Return (x, y) of the center of cell containing provided text 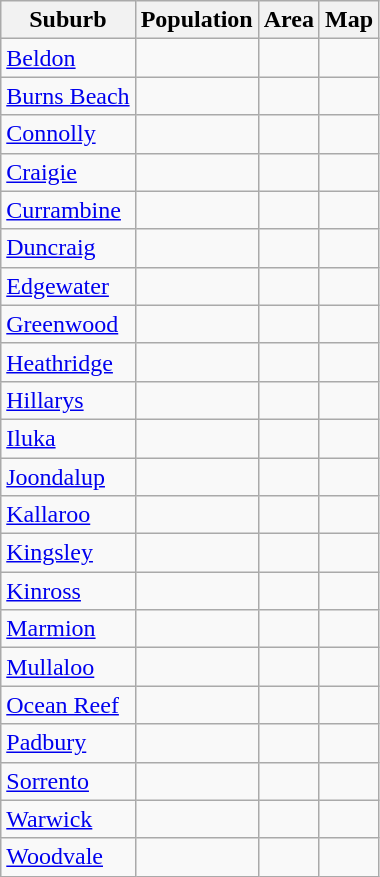
Hillarys (68, 400)
Map (348, 20)
Greenwood (68, 324)
Padbury (68, 743)
Warwick (68, 819)
Connolly (68, 134)
Craigie (68, 172)
Duncraig (68, 248)
Mullaloo (68, 667)
Joondalup (68, 477)
Woodvale (68, 857)
Marmion (68, 629)
Area (288, 20)
Population (196, 20)
Ocean Reef (68, 705)
Iluka (68, 438)
Kallaroo (68, 515)
Edgewater (68, 286)
Kingsley (68, 553)
Heathridge (68, 362)
Suburb (68, 20)
Kinross (68, 591)
Burns Beach (68, 96)
Currambine (68, 210)
Beldon (68, 58)
Sorrento (68, 781)
